Return [x, y] of the center of cell containing provided text 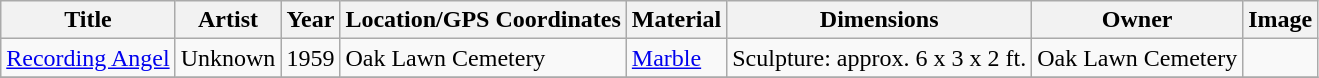
Unknown [228, 58]
Year [310, 20]
1959 [310, 58]
Artist [228, 20]
Material [676, 20]
Sculpture: approx. 6 x 3 x 2 ft. [880, 58]
Location/GPS Coordinates [483, 20]
Dimensions [880, 20]
Owner [1138, 20]
Title [88, 20]
Recording Angel [88, 58]
Image [1280, 20]
Marble [676, 58]
